Capture the cell that displays the provided text and extract its [X, Y] central coordinate. 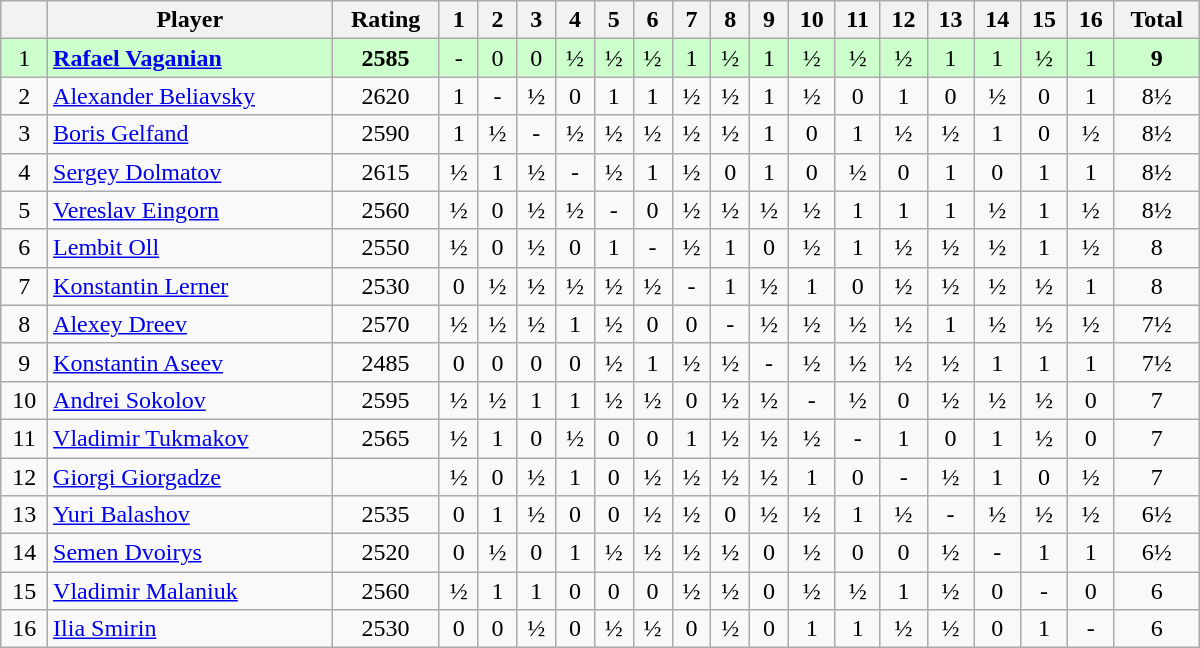
2595 [386, 400]
2590 [386, 134]
Rating [386, 20]
Vladimir Tukmakov [190, 438]
Vereslav Eingorn [190, 210]
Andrei Sokolov [190, 400]
Lembit Oll [190, 248]
Boris Gelfand [190, 134]
Yuri Balashov [190, 515]
2570 [386, 324]
Konstantin Aseev [190, 362]
2565 [386, 438]
Sergey Dolmatov [190, 172]
2535 [386, 515]
2550 [386, 248]
2520 [386, 553]
Vladimir Malaniuk [190, 591]
Player [190, 20]
2485 [386, 362]
Alexey Dreev [190, 324]
Rafael Vaganian [190, 58]
Total [1156, 20]
2620 [386, 96]
Ilia Smirin [190, 629]
Konstantin Lerner [190, 286]
Semen Dvoirys [190, 553]
Alexander Beliavsky [190, 96]
2615 [386, 172]
Giorgi Giorgadze [190, 477]
2585 [386, 58]
